Scan for the cell matching the given text and deliver its [X, Y] coordinate at center. 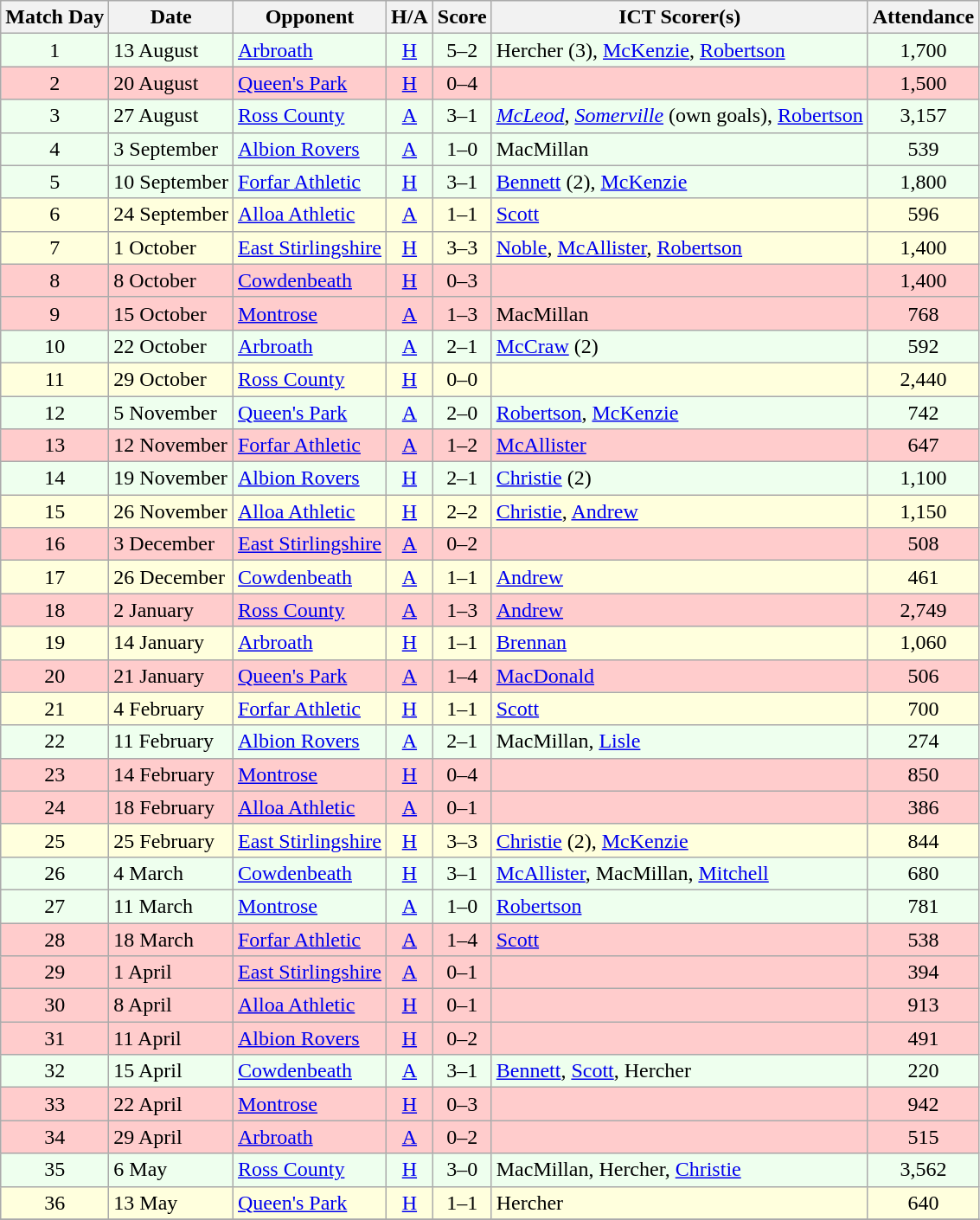
10 September [171, 182]
461 [923, 577]
11 March [171, 906]
1,150 [923, 511]
4 March [171, 873]
Date [171, 17]
680 [923, 873]
394 [923, 973]
0–0 [462, 379]
24 September [171, 215]
5 [55, 182]
22 October [171, 346]
25 [55, 840]
23 [55, 774]
5 November [171, 413]
16 [55, 544]
11 [55, 379]
592 [923, 346]
640 [923, 1203]
2,749 [923, 610]
1,500 [923, 83]
6 [55, 215]
538 [923, 939]
20 [55, 676]
17 [55, 577]
14 January [171, 643]
22 April [171, 1104]
596 [923, 215]
1 April [171, 973]
8 April [171, 1005]
3 September [171, 149]
21 [55, 709]
13 May [171, 1203]
MacMillan, Lisle [680, 742]
15 [55, 511]
Bennett (2), McKenzie [680, 182]
14 February [171, 774]
MacDonald [680, 676]
18 [55, 610]
36 [55, 1203]
3,157 [923, 116]
844 [923, 840]
H/A [410, 17]
13 [55, 446]
14 [55, 478]
491 [923, 1038]
21 January [171, 676]
Attendance [923, 17]
1 [55, 50]
1,100 [923, 478]
386 [923, 807]
11 April [171, 1038]
15 October [171, 313]
19 November [171, 478]
Hercher [680, 1203]
32 [55, 1071]
6 May [171, 1170]
3–0 [462, 1170]
4 [55, 149]
700 [923, 709]
22 [55, 742]
2–0 [462, 413]
1 October [171, 247]
34 [55, 1137]
220 [923, 1071]
31 [55, 1038]
274 [923, 742]
647 [923, 446]
11 February [171, 742]
13 August [171, 50]
Score [462, 17]
2 January [171, 610]
Christie, Andrew [680, 511]
33 [55, 1104]
24 [55, 807]
2,440 [923, 379]
3 [55, 116]
1,060 [923, 643]
1–2 [462, 446]
Brennan [680, 643]
2–2 [462, 511]
508 [923, 544]
781 [923, 906]
8 October [171, 280]
515 [923, 1137]
1,700 [923, 50]
McAllister, MacMillan, Mitchell [680, 873]
Christie (2) [680, 478]
506 [923, 676]
Opponent [310, 17]
ICT Scorer(s) [680, 17]
35 [55, 1170]
539 [923, 149]
29 October [171, 379]
12 [55, 413]
Robertson, McKenzie [680, 413]
9 [55, 313]
18 March [171, 939]
26 November [171, 511]
Match Day [55, 17]
3,562 [923, 1170]
742 [923, 413]
28 [55, 939]
26 [55, 873]
15 April [171, 1071]
8 [55, 280]
29 April [171, 1137]
850 [923, 774]
Christie (2), McKenzie [680, 840]
10 [55, 346]
20 August [171, 83]
19 [55, 643]
913 [923, 1005]
18 February [171, 807]
26 December [171, 577]
Hercher (3), McKenzie, Robertson [680, 50]
25 February [171, 840]
7 [55, 247]
MacMillan, Hercher, Christie [680, 1170]
2 [55, 83]
McLeod, Somerville (own goals), Robertson [680, 116]
27 [55, 906]
30 [55, 1005]
27 August [171, 116]
3 December [171, 544]
29 [55, 973]
1,800 [923, 182]
942 [923, 1104]
12 November [171, 446]
Noble, McAllister, Robertson [680, 247]
768 [923, 313]
McAllister [680, 446]
Robertson [680, 906]
McCraw (2) [680, 346]
4 February [171, 709]
Bennett, Scott, Hercher [680, 1071]
5–2 [462, 50]
